Search for the cell housing the specified text and yield its (X, Y) center coordinate. 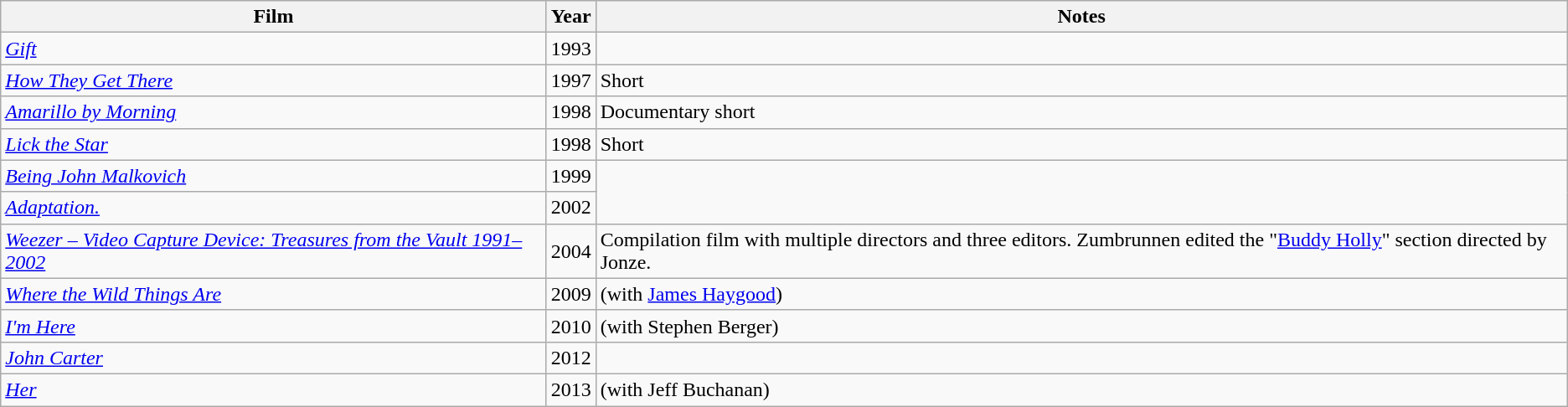
Being John Malkovich (273, 176)
1997 (571, 80)
1993 (571, 49)
Year (571, 17)
2013 (571, 389)
Weezer – Video Capture Device: Treasures from the Vault 1991–2002 (273, 251)
1999 (571, 176)
Film (273, 17)
Lick the Star (273, 144)
(with Jeff Buchanan) (1081, 389)
2010 (571, 326)
Her (273, 389)
Amarillo by Morning (273, 112)
Where the Wild Things Are (273, 294)
Compilation film with multiple directors and three editors. Zumbrunnen edited the "Buddy Holly" section directed by Jonze. (1081, 251)
2002 (571, 208)
(with Stephen Berger) (1081, 326)
John Carter (273, 358)
2009 (571, 294)
2004 (571, 251)
I'm Here (273, 326)
2012 (571, 358)
Documentary short (1081, 112)
Adaptation. (273, 208)
(with James Haygood) (1081, 294)
Gift (273, 49)
Notes (1081, 17)
How They Get There (273, 80)
